Return (x, y) of the center of cell containing provided text 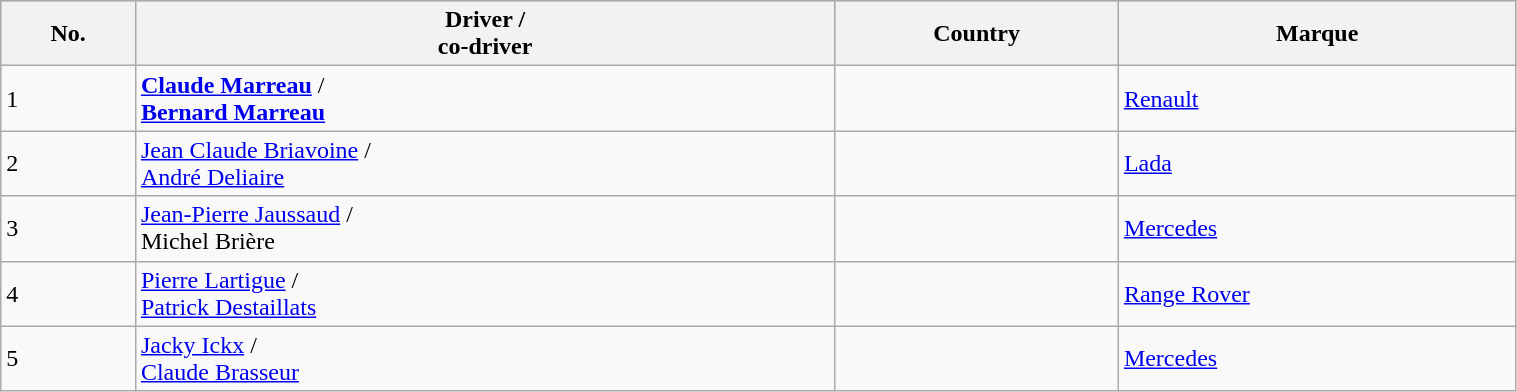
5 (68, 358)
3 (68, 228)
1 (68, 98)
Driver /co-driver (484, 34)
Jean Claude Briavoine /André Deliaire (484, 164)
Jean-Pierre Jaussaud /Michel Brière (484, 228)
Marque (1317, 34)
Jacky Ickx /Claude Brasseur (484, 358)
Claude Marreau /Bernard Marreau (484, 98)
Range Rover (1317, 294)
Pierre Lartigue /Patrick Destaillats (484, 294)
4 (68, 294)
No. (68, 34)
Renault (1317, 98)
Lada (1317, 164)
Country (977, 34)
2 (68, 164)
